From the cell containing the given text, extract its center point as [X, Y] coordinate. 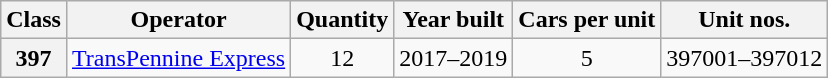
5 [587, 58]
Unit nos. [744, 20]
Operator [178, 20]
TransPennine Express [178, 58]
Quantity [342, 20]
12 [342, 58]
Class [34, 20]
Year built [454, 20]
397 [34, 58]
Cars per unit [587, 20]
2017–2019 [454, 58]
397001–397012 [744, 58]
